Return the [x, y] coordinate for the center point of the cell that contains the specified text.  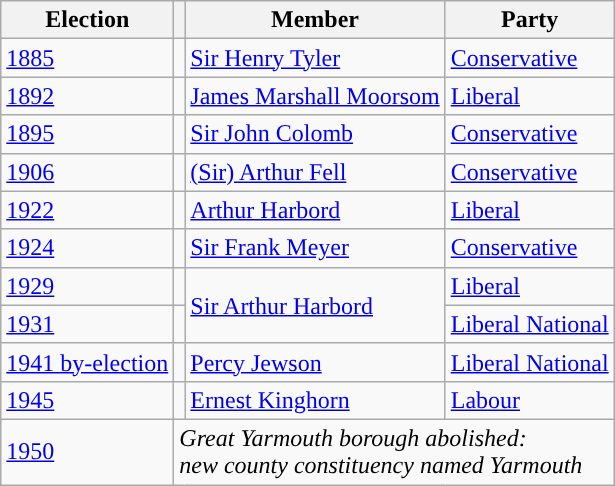
1950 [88, 452]
1906 [88, 172]
1945 [88, 400]
Ernest Kinghorn [315, 400]
Percy Jewson [315, 362]
Election [88, 20]
Sir Frank Meyer [315, 248]
1922 [88, 210]
James Marshall Moorsom [315, 96]
Member [315, 20]
Sir John Colomb [315, 134]
1895 [88, 134]
(Sir) Arthur Fell [315, 172]
1941 by-election [88, 362]
Labour [530, 400]
Sir Henry Tyler [315, 58]
1929 [88, 286]
Arthur Harbord [315, 210]
1892 [88, 96]
Party [530, 20]
Great Yarmouth borough abolished:new county constituency named Yarmouth [394, 452]
1931 [88, 324]
1885 [88, 58]
Sir Arthur Harbord [315, 305]
1924 [88, 248]
